Output the [X, Y] coordinate of the center of the cell containing the given text.  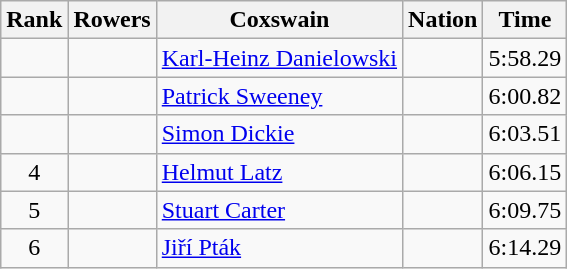
6:14.29 [525, 248]
6:03.51 [525, 134]
Coxswain [279, 20]
4 [34, 172]
Helmut Latz [279, 172]
Jiří Pták [279, 248]
5:58.29 [525, 58]
6:00.82 [525, 96]
Patrick Sweeney [279, 96]
Stuart Carter [279, 210]
Rank [34, 20]
Nation [443, 20]
6 [34, 248]
5 [34, 210]
6:06.15 [525, 172]
Karl-Heinz Danielowski [279, 58]
6:09.75 [525, 210]
Time [525, 20]
Rowers [112, 20]
Simon Dickie [279, 134]
